Extract the (X, Y) coordinate from the center of the cell holding the provided text.  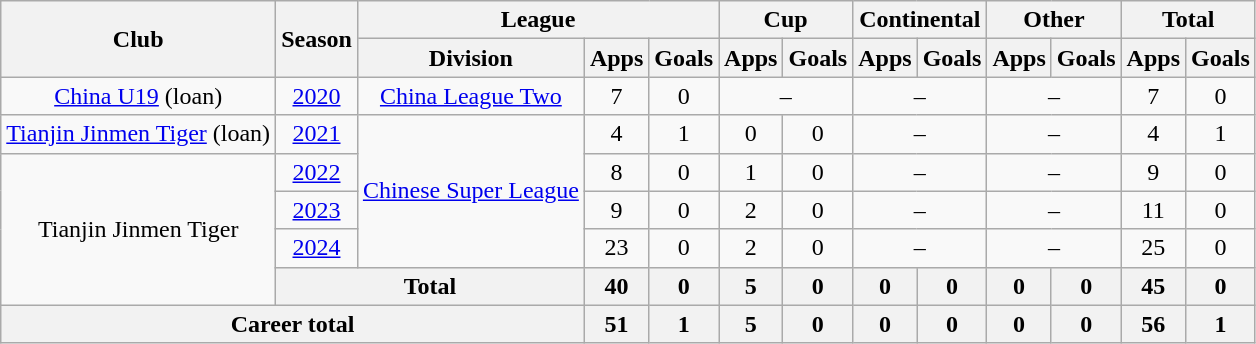
45 (1153, 286)
2023 (317, 210)
Club (138, 39)
League (538, 20)
Other (1054, 20)
11 (1153, 210)
2024 (317, 248)
Season (317, 39)
8 (616, 172)
2022 (317, 172)
China U19 (loan) (138, 96)
56 (1153, 324)
Chinese Super League (470, 191)
2020 (317, 96)
Division (470, 58)
40 (616, 286)
2021 (317, 134)
51 (616, 324)
Continental (920, 20)
Career total (293, 324)
25 (1153, 248)
China League Two (470, 96)
Cup (786, 20)
Tianjin Jinmen Tiger (loan) (138, 134)
Tianjin Jinmen Tiger (138, 229)
23 (616, 248)
